Detect which cell encompasses the target text, then output its (X, Y) center coordinate. 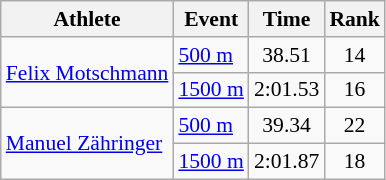
Time (286, 19)
22 (354, 126)
16 (354, 90)
2:01.53 (286, 90)
Manuel Zähringer (88, 144)
Event (210, 19)
14 (354, 55)
39.34 (286, 126)
38.51 (286, 55)
2:01.87 (286, 162)
18 (354, 162)
Felix Motschmann (88, 72)
Athlete (88, 19)
Rank (354, 19)
